Identify which cell holds the provided text, then report its [X, Y] central coordinate. 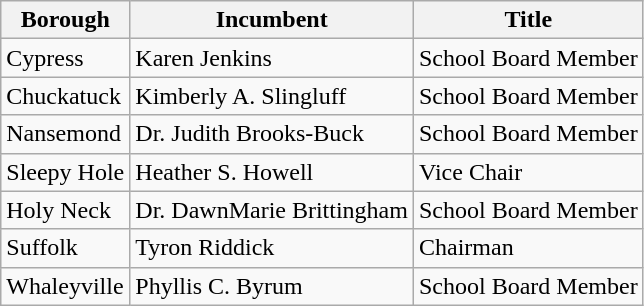
Suffolk [66, 248]
Chairman [528, 248]
Tyron Riddick [272, 248]
Karen Jenkins [272, 58]
Sleepy Hole [66, 172]
Kimberly A. Slingluff [272, 96]
Vice Chair [528, 172]
Heather S. Howell [272, 172]
Chuckatuck [66, 96]
Whaleyville [66, 286]
Cypress [66, 58]
Holy Neck [66, 210]
Dr. DawnMarie Brittingham [272, 210]
Title [528, 20]
Incumbent [272, 20]
Phyllis C. Byrum [272, 286]
Borough [66, 20]
Nansemond [66, 134]
Dr. Judith Brooks-Buck [272, 134]
